Provide the (X, Y) coordinate of the cell's center where the given text is located.  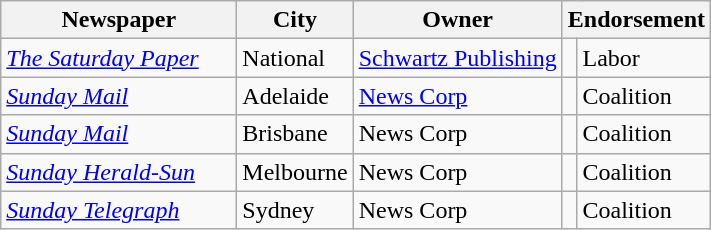
National (295, 58)
Sunday Herald-Sun (119, 172)
City (295, 20)
Melbourne (295, 172)
Sydney (295, 210)
Labor (644, 58)
The Saturday Paper (119, 58)
Brisbane (295, 134)
Owner (458, 20)
Sunday Telegraph (119, 210)
Schwartz Publishing (458, 58)
Adelaide (295, 96)
Endorsement (636, 20)
Newspaper (119, 20)
